Output the [X, Y] coordinate of the center of the cell containing the given text.  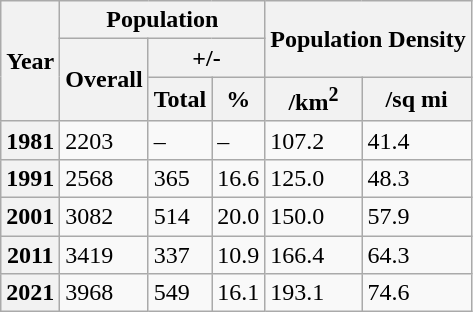
107.2 [314, 140]
2011 [30, 255]
74.6 [416, 293]
16.6 [238, 178]
+/- [206, 58]
Total [180, 100]
10.9 [238, 255]
% [238, 100]
1981 [30, 140]
3082 [104, 217]
Overall [104, 80]
48.3 [416, 178]
193.1 [314, 293]
57.9 [416, 217]
2568 [104, 178]
1991 [30, 178]
365 [180, 178]
Population Density [368, 39]
41.4 [416, 140]
16.1 [238, 293]
/km2 [314, 100]
166.4 [314, 255]
3968 [104, 293]
150.0 [314, 217]
549 [180, 293]
Year [30, 62]
Population [162, 20]
125.0 [314, 178]
64.3 [416, 255]
2203 [104, 140]
2001 [30, 217]
337 [180, 255]
514 [180, 217]
20.0 [238, 217]
/sq mi [416, 100]
3419 [104, 255]
2021 [30, 293]
